Identify which cell holds the provided text, then report its (X, Y) central coordinate. 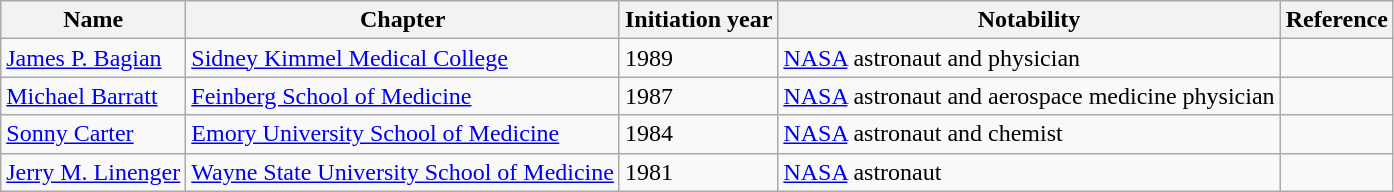
Sidney Kimmel Medical College (403, 58)
1981 (698, 172)
1987 (698, 96)
Sonny Carter (94, 134)
Emory University School of Medicine (403, 134)
NASA astronaut (1029, 172)
Chapter (403, 20)
Jerry M. Linenger (94, 172)
NASA astronaut and chemist (1029, 134)
NASA astronaut and physician (1029, 58)
NASA astronaut and aerospace medicine physician (1029, 96)
Notability (1029, 20)
Initiation year (698, 20)
James P. Bagian (94, 58)
Reference (1336, 20)
1984 (698, 134)
Wayne State University School of Medicine (403, 172)
1989 (698, 58)
Name (94, 20)
Michael Barratt (94, 96)
Feinberg School of Medicine (403, 96)
